Search for the cell housing the specified text and yield its (X, Y) center coordinate. 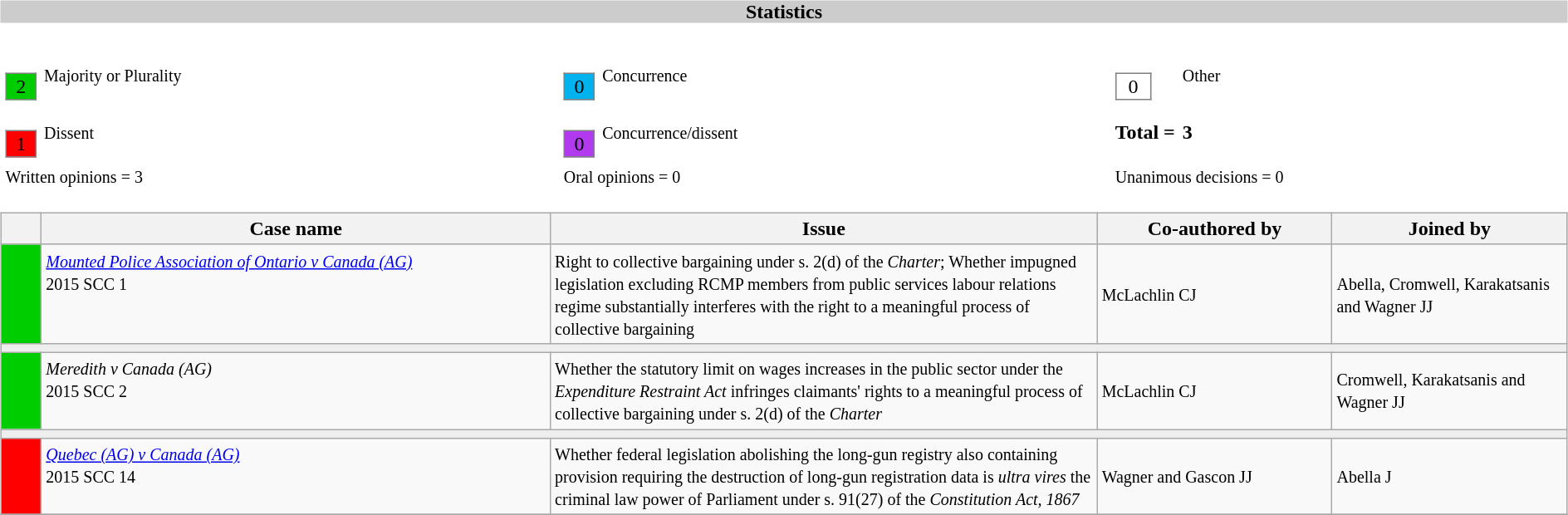
Abella, Cromwell, Karakatsanis and Wagner JJ (1450, 294)
Case name (296, 228)
Meredith v Canada (AG) 2015 SCC 2 (296, 390)
3 (1373, 132)
Other (1373, 76)
Abella J (1450, 477)
Total = (1145, 132)
Wagner and Gascon JJ (1214, 477)
Concurrence (855, 76)
Statistics (784, 12)
Dissent (301, 132)
Quebec (AG) v Canada (AG) 2015 SCC 14 (296, 477)
Unanimous decisions = 0 (1339, 176)
Co-authored by (1214, 228)
Concurrence/dissent (855, 132)
Written opinions = 3 (281, 176)
Issue (824, 228)
Joined by (1450, 228)
Majority or Plurality (301, 76)
Oral opinions = 0 (835, 176)
Cromwell, Karakatsanis and Wagner JJ (1450, 390)
Mounted Police Association of Ontario v Canada (AG) 2015 SCC 1 (296, 294)
